Provide the (x, y) coordinate of the cell's center where the given text is located.  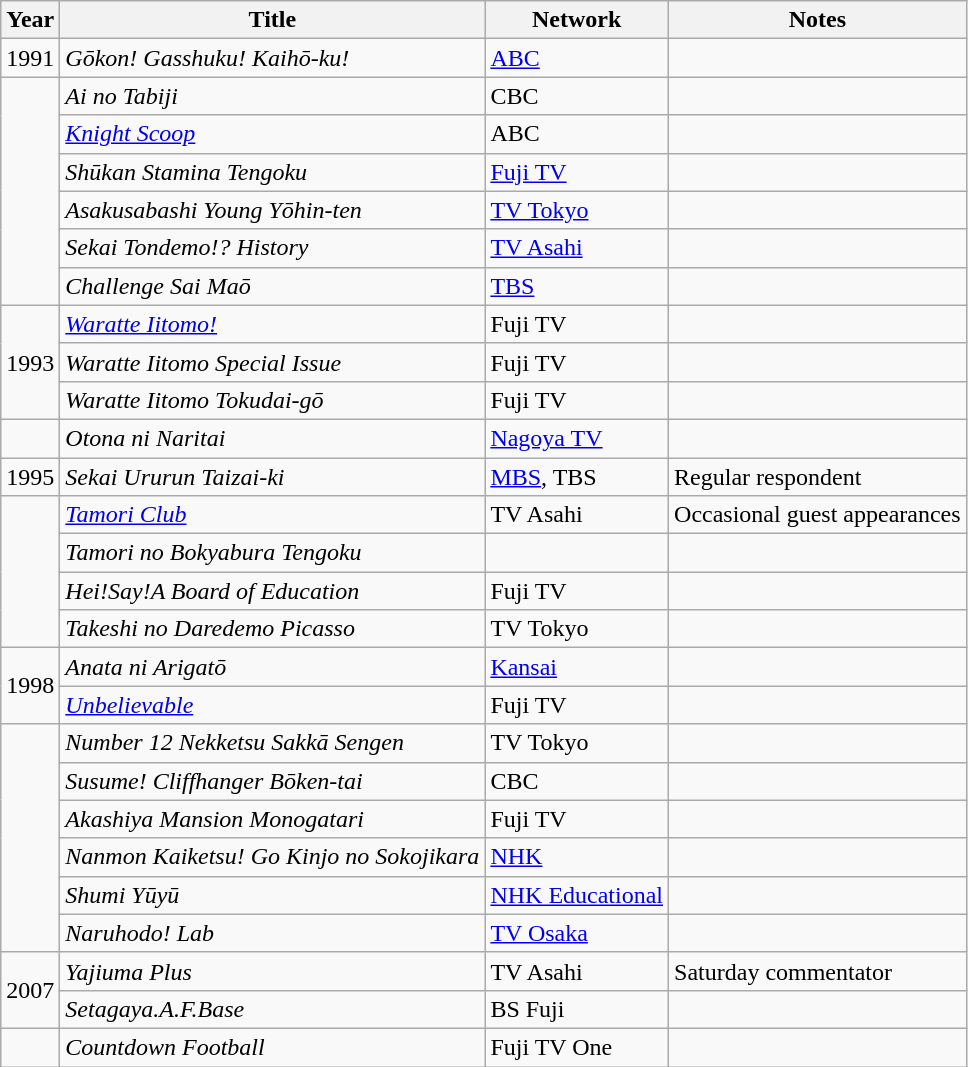
Tamori Club (272, 515)
Tamori no Bokyabura Tengoku (272, 553)
Susume! Cliffhanger Bōken-tai (272, 781)
Shumi Yūyū (272, 895)
Asakusabashi Young Yōhin-ten (272, 210)
Shūkan Stamina Tengoku (272, 172)
2007 (30, 990)
Waratte Iitomo! (272, 324)
TV Osaka (577, 933)
1998 (30, 686)
Waratte Iitomo Special Issue (272, 362)
Unbelievable (272, 705)
1993 (30, 362)
Notes (818, 20)
Sekai Tondemo!? History (272, 248)
MBS, TBS (577, 477)
Gōkon! Gasshuku! Kaihō-ku! (272, 58)
Title (272, 20)
Occasional guest appearances (818, 515)
Saturday commentator (818, 971)
Year (30, 20)
NHK (577, 857)
Yajiuma Plus (272, 971)
Knight Scoop (272, 134)
1991 (30, 58)
Nagoya TV (577, 438)
Akashiya Mansion Monogatari (272, 819)
Number 12 Nekketsu Sakkā Sengen (272, 743)
BS Fuji (577, 1009)
Regular respondent (818, 477)
Setagaya.A.F.Base (272, 1009)
Naruhodo! Lab (272, 933)
Hei!Say!A Board of Education (272, 591)
Waratte Iitomo Tokudai-gō (272, 400)
Network (577, 20)
Ai no Tabiji (272, 96)
Otona ni Naritai (272, 438)
Nanmon Kaiketsu! Go Kinjo no Sokojikara (272, 857)
Challenge Sai Maō (272, 286)
TBS (577, 286)
1995 (30, 477)
Countdown Football (272, 1047)
NHK Educational (577, 895)
Fuji TV One (577, 1047)
Anata ni Arigatō (272, 667)
Takeshi no Daredemo Picasso (272, 629)
Kansai (577, 667)
Sekai Ururun Taizai-ki (272, 477)
